Search for the cell housing the specified text and yield its (x, y) center coordinate. 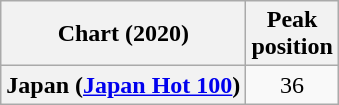
36 (292, 85)
Chart (2020) (124, 34)
Japan (Japan Hot 100) (124, 85)
Peakposition (292, 34)
